Scan for the cell matching the given text and deliver its (X, Y) coordinate at center. 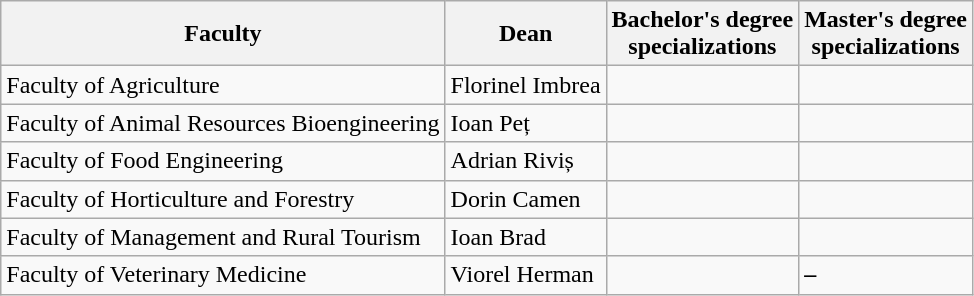
Faculty of Veterinary Medicine (223, 275)
Adrian Riviș (526, 161)
Ioan Brad (526, 237)
Florinel Imbrea (526, 85)
Faculty of Horticulture and Forestry (223, 199)
Ioan Peț (526, 123)
Dorin Camen (526, 199)
Faculty of Animal Resources Bioengineering (223, 123)
Faculty (223, 34)
Master's degreespecializations (886, 34)
Bachelor's degreespecializations (702, 34)
Dean (526, 34)
Faculty of Management and Rural Tourism (223, 237)
Faculty of Food Engineering (223, 161)
Faculty of Agriculture (223, 85)
– (886, 275)
Viorel Herman (526, 275)
